From the cell containing the given text, extract its center point as [X, Y] coordinate. 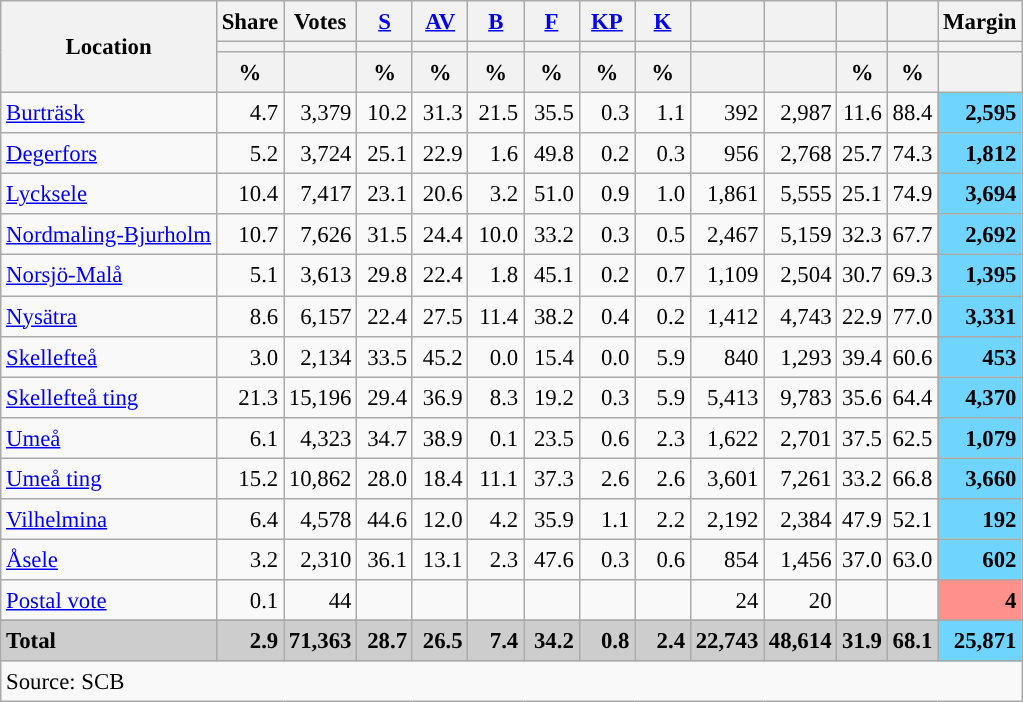
Location [109, 47]
28.7 [385, 640]
3,694 [980, 194]
35.6 [862, 398]
10.0 [496, 234]
5,159 [800, 234]
Margin [980, 22]
7,417 [320, 194]
2,134 [320, 356]
4,323 [320, 438]
1,622 [726, 438]
64.4 [912, 398]
2,987 [800, 114]
19.2 [552, 398]
2,310 [320, 560]
66.8 [912, 478]
15.2 [250, 478]
77.0 [912, 316]
60.6 [912, 356]
34.2 [552, 640]
1.0 [663, 194]
956 [726, 154]
4 [980, 600]
48,614 [800, 640]
F [552, 22]
S [385, 22]
5.1 [250, 276]
10.7 [250, 234]
4.7 [250, 114]
21.3 [250, 398]
37.3 [552, 478]
840 [726, 356]
0.5 [663, 234]
23.1 [385, 194]
11.4 [496, 316]
31.3 [440, 114]
88.4 [912, 114]
Burträsk [109, 114]
2,595 [980, 114]
4,370 [980, 398]
K [663, 22]
35.9 [552, 520]
Skellefteå ting [109, 398]
Skellefteå [109, 356]
1,861 [726, 194]
2,384 [800, 520]
67.7 [912, 234]
2,504 [800, 276]
Share [250, 22]
Total [109, 640]
0.8 [607, 640]
63.0 [912, 560]
1,412 [726, 316]
1,109 [726, 276]
2,467 [726, 234]
B [496, 22]
5,555 [800, 194]
29.8 [385, 276]
8.6 [250, 316]
1,293 [800, 356]
1.8 [496, 276]
3,724 [320, 154]
15,196 [320, 398]
33.5 [385, 356]
1.6 [496, 154]
31.5 [385, 234]
11.1 [496, 478]
37.5 [862, 438]
Vilhelmina [109, 520]
31.9 [862, 640]
51.0 [552, 194]
26.5 [440, 640]
22,743 [726, 640]
Nysätra [109, 316]
74.9 [912, 194]
2,701 [800, 438]
74.3 [912, 154]
1,395 [980, 276]
4.2 [496, 520]
20.6 [440, 194]
52.1 [912, 520]
9,783 [800, 398]
27.5 [440, 316]
7.4 [496, 640]
3,331 [980, 316]
3,379 [320, 114]
21.5 [496, 114]
2,192 [726, 520]
453 [980, 356]
4,578 [320, 520]
11.6 [862, 114]
45.1 [552, 276]
3,601 [726, 478]
68.1 [912, 640]
8.3 [496, 398]
13.1 [440, 560]
6,157 [320, 316]
24.4 [440, 234]
20 [800, 600]
Åsele [109, 560]
Nordmaling-Bjurholm [109, 234]
30.7 [862, 276]
5,413 [726, 398]
2,692 [980, 234]
29.4 [385, 398]
10,862 [320, 478]
Norsjö-Malå [109, 276]
71,363 [320, 640]
3,660 [980, 478]
35.5 [552, 114]
23.5 [552, 438]
1,456 [800, 560]
Postal vote [109, 600]
2.4 [663, 640]
6.4 [250, 520]
Lycksele [109, 194]
5.2 [250, 154]
36.9 [440, 398]
6.1 [250, 438]
18.4 [440, 478]
38.2 [552, 316]
2.9 [250, 640]
32.3 [862, 234]
392 [726, 114]
12.0 [440, 520]
Umeå ting [109, 478]
37.0 [862, 560]
Umeå [109, 438]
0.9 [607, 194]
KP [607, 22]
1,079 [980, 438]
Source: SCB [512, 682]
44.6 [385, 520]
602 [980, 560]
47.9 [862, 520]
0.7 [663, 276]
4,743 [800, 316]
28.0 [385, 478]
44 [320, 600]
39.4 [862, 356]
2,768 [800, 154]
24 [726, 600]
36.1 [385, 560]
47.6 [552, 560]
10.4 [250, 194]
25,871 [980, 640]
192 [980, 520]
2.2 [663, 520]
34.7 [385, 438]
49.8 [552, 154]
AV [440, 22]
Degerfors [109, 154]
1,812 [980, 154]
3.0 [250, 356]
10.2 [385, 114]
3,613 [320, 276]
Votes [320, 22]
69.3 [912, 276]
0.4 [607, 316]
38.9 [440, 438]
45.2 [440, 356]
62.5 [912, 438]
854 [726, 560]
7,261 [800, 478]
7,626 [320, 234]
25.7 [862, 154]
15.4 [552, 356]
